Find where the given text appears and provide that cell's center as (X, Y) coordinate. 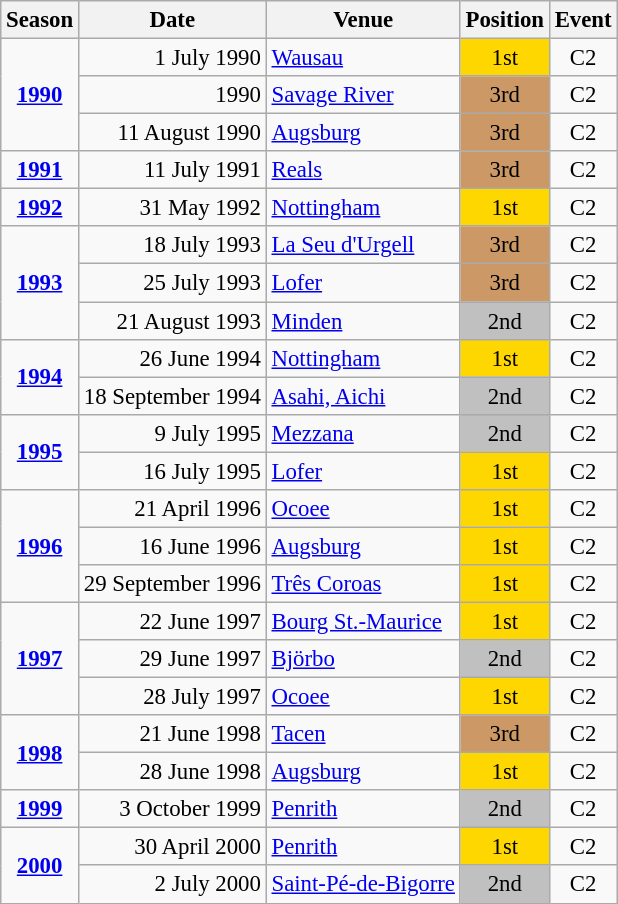
29 June 1997 (172, 659)
26 June 1994 (172, 358)
Minden (363, 321)
11 July 1991 (172, 170)
1996 (40, 546)
Reals (363, 170)
29 September 1996 (172, 584)
Season (40, 20)
La Seu d'Urgell (363, 245)
28 July 1997 (172, 697)
Wausau (363, 58)
21 April 1996 (172, 509)
31 May 1992 (172, 208)
Björbo (363, 659)
2 July 2000 (172, 885)
16 July 1995 (172, 471)
1993 (40, 282)
1 July 1990 (172, 58)
Saint-Pé-de-Bigorre (363, 885)
2000 (40, 866)
1994 (40, 376)
Savage River (363, 95)
1997 (40, 658)
28 June 1998 (172, 772)
Três Coroas (363, 584)
9 July 1995 (172, 433)
16 June 1996 (172, 546)
21 June 1998 (172, 734)
11 August 1990 (172, 133)
1992 (40, 208)
25 July 1993 (172, 283)
Position (504, 20)
Event (583, 20)
1998 (40, 752)
22 June 1997 (172, 621)
30 April 2000 (172, 847)
Tacen (363, 734)
21 August 1993 (172, 321)
1991 (40, 170)
1999 (40, 809)
1995 (40, 452)
Date (172, 20)
Bourg St.-Maurice (363, 621)
3 October 1999 (172, 809)
Asahi, Aichi (363, 396)
18 September 1994 (172, 396)
18 July 1993 (172, 245)
Mezzana (363, 433)
Venue (363, 20)
